Identify which cell holds the provided text, then report its (X, Y) central coordinate. 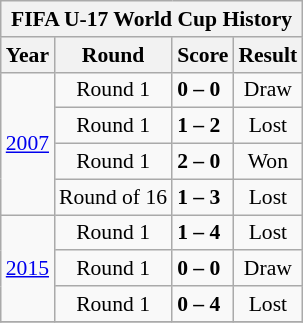
Result (268, 55)
Score (202, 55)
2 – 0 (202, 162)
2007 (28, 143)
1 – 2 (202, 126)
2015 (28, 268)
1 – 3 (202, 197)
FIFA U-17 World Cup History (152, 19)
0 – 4 (202, 304)
Round of 16 (113, 197)
Year (28, 55)
1 – 4 (202, 233)
Won (268, 162)
Round (113, 55)
